Identify which cell holds the provided text, then report its (x, y) central coordinate. 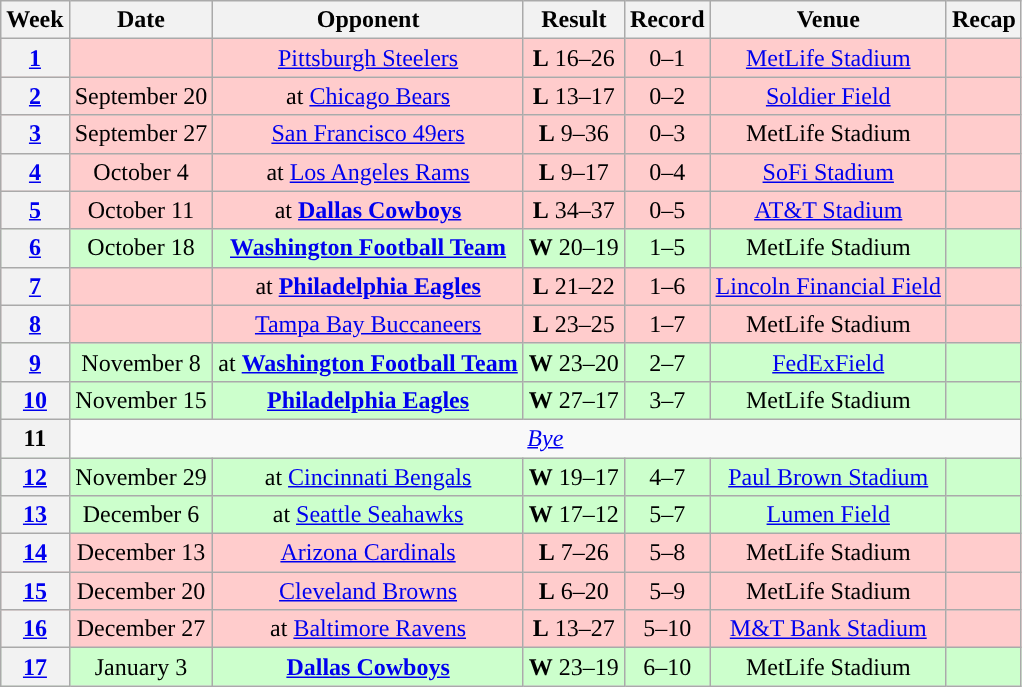
3–7 (667, 400)
L 23–25 (574, 324)
M&T Bank Stadium (828, 629)
Pittsburgh Steelers (368, 58)
5–7 (667, 515)
4 (35, 172)
December 27 (141, 629)
SoFi Stadium (828, 172)
Record (667, 20)
January 3 (141, 667)
at Seattle Seahawks (368, 515)
Cleveland Browns (368, 591)
December 6 (141, 515)
1–5 (667, 248)
L 13–27 (574, 629)
November 29 (141, 477)
L 21–22 (574, 286)
San Francisco 49ers (368, 134)
L 16–26 (574, 58)
11 (35, 438)
1–6 (667, 286)
September 20 (141, 96)
Philadelphia Eagles (368, 400)
at Los Angeles Rams (368, 172)
Venue (828, 20)
9 (35, 362)
0–3 (667, 134)
5–8 (667, 553)
12 (35, 477)
November 8 (141, 362)
October 11 (141, 210)
Dallas Cowboys (368, 667)
3 (35, 134)
0–2 (667, 96)
1 (35, 58)
Tampa Bay Buccaneers (368, 324)
Soldier Field (828, 96)
8 (35, 324)
2–7 (667, 362)
L 34–37 (574, 210)
15 (35, 591)
W 20–19 (574, 248)
December 20 (141, 591)
Opponent (368, 20)
W 19–17 (574, 477)
at Cincinnati Bengals (368, 477)
4–7 (667, 477)
Paul Brown Stadium (828, 477)
1–7 (667, 324)
5–10 (667, 629)
AT&T Stadium (828, 210)
5–9 (667, 591)
6–10 (667, 667)
Recap (984, 20)
L 6–20 (574, 591)
at Philadelphia Eagles (368, 286)
October 18 (141, 248)
Lumen Field (828, 515)
10 (35, 400)
7 (35, 286)
Date (141, 20)
14 (35, 553)
L 9–36 (574, 134)
0–5 (667, 210)
FedExField (828, 362)
17 (35, 667)
Week (35, 20)
L 7–26 (574, 553)
November 15 (141, 400)
at Washington Football Team (368, 362)
L 13–17 (574, 96)
2 (35, 96)
W 23–19 (574, 667)
at Baltimore Ravens (368, 629)
16 (35, 629)
at Dallas Cowboys (368, 210)
Lincoln Financial Field (828, 286)
December 13 (141, 553)
13 (35, 515)
at Chicago Bears (368, 96)
September 27 (141, 134)
0–4 (667, 172)
W 27–17 (574, 400)
6 (35, 248)
Bye (545, 438)
W 23–20 (574, 362)
Arizona Cardinals (368, 553)
October 4 (141, 172)
Washington Football Team (368, 248)
5 (35, 210)
0–1 (667, 58)
W 17–12 (574, 515)
Result (574, 20)
L 9–17 (574, 172)
